Identify which cell holds the provided text, then report its [X, Y] central coordinate. 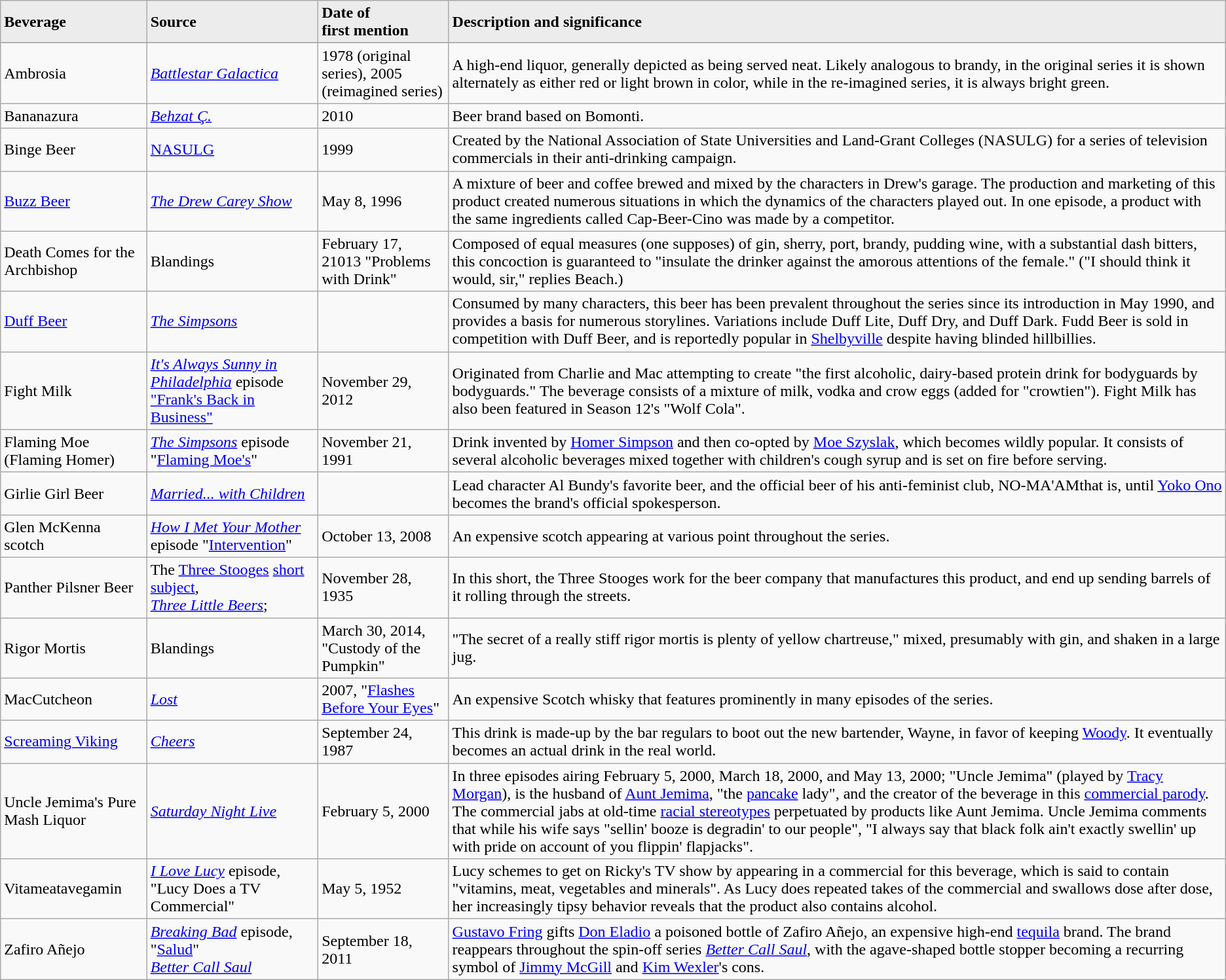
Duff Beer [73, 321]
The Drew Carey Show [232, 201]
Screaming Viking [73, 742]
Married... with Children [232, 494]
How I Met Your Mother episode "Intervention" [232, 535]
An expensive scotch appearing at various point throughout the series. [837, 535]
Binge Beer [73, 149]
"The secret of a really stiff rigor mortis is plenty of yellow chartreuse," mixed, presumably with gin, and shaken in a large jug. [837, 648]
November 21, 1991 [384, 450]
May 8, 1996 [384, 201]
Bananazura [73, 116]
Rigor Mortis [73, 648]
Cheers [232, 742]
Beverage [73, 22]
March 30, 2014, "Custody of the Pumpkin" [384, 648]
Uncle Jemima's Pure Mash Liquor [73, 811]
1999 [384, 149]
Glen McKenna scotch [73, 535]
Breaking Bad episode,"Salud"Better Call Saul [232, 949]
2007, "Flashes Before Your Eyes" [384, 699]
Girlie Girl Beer [73, 494]
Death Comes for the Archbishop [73, 261]
September 24, 1987 [384, 742]
October 13, 2008 [384, 535]
Zafiro Añejo [73, 949]
The Simpsons episode"Flaming Moe's" [232, 450]
2010 [384, 116]
Source [232, 22]
Lost [232, 699]
Fight Milk [73, 390]
Beer brand based on Bomonti. [837, 116]
I Love Lucy episode,"Lucy Does a TV Commercial" [232, 889]
Buzz Beer [73, 201]
Date offirst mention [384, 22]
NASULG [232, 149]
November 28, 1935 [384, 587]
Description and significance [837, 22]
Panther Pilsner Beer [73, 587]
Saturday Night Live [232, 811]
The Three Stooges short subject,Three Little Beers; [232, 587]
1978 (original series), 2005 (reimagined series) [384, 73]
November 29, 2012 [384, 390]
The Simpsons [232, 321]
An expensive Scotch whisky that features prominently in many episodes of the series. [837, 699]
February 17, 21013 "Problems with Drink" [384, 261]
Behzat Ç. [232, 116]
Battlestar Galactica [232, 73]
Vitameatavegamin [73, 889]
September 18, 2011 [384, 949]
MacCutcheon [73, 699]
February 5, 2000 [384, 811]
Flaming Moe(Flaming Homer) [73, 450]
May 5, 1952 [384, 889]
It's Always Sunny in Philadelphia episode "Frank's Back in Business" [232, 390]
Ambrosia [73, 73]
